Search for the cell housing the specified text and yield its (x, y) center coordinate. 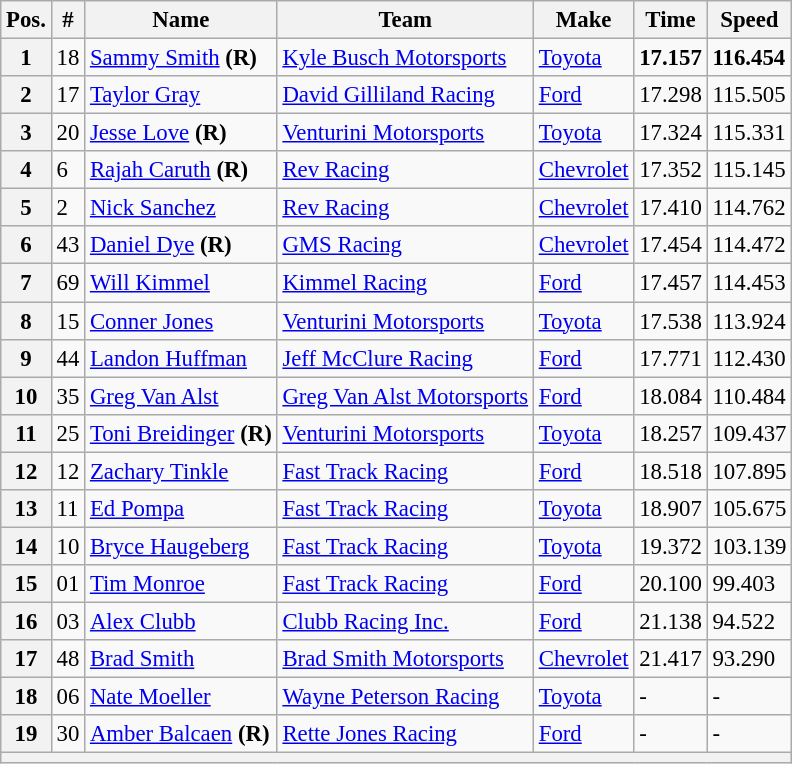
110.484 (750, 396)
Clubb Racing Inc. (405, 621)
17.324 (670, 133)
03 (68, 621)
99.403 (750, 584)
Tim Monroe (181, 584)
Kimmel Racing (405, 283)
17.457 (670, 283)
3 (26, 133)
Landon Huffman (181, 358)
Brad Smith Motorsports (405, 659)
114.762 (750, 208)
103.139 (750, 546)
16 (26, 621)
25 (68, 433)
17.771 (670, 358)
93.290 (750, 659)
13 (26, 509)
20 (68, 133)
116.454 (750, 58)
Zachary Tinkle (181, 471)
1 (26, 58)
Rette Jones Racing (405, 734)
Jeff McClure Racing (405, 358)
Sammy Smith (R) (181, 58)
Conner Jones (181, 321)
Team (405, 20)
48 (68, 659)
Jesse Love (R) (181, 133)
115.331 (750, 133)
17.157 (670, 58)
01 (68, 584)
20.100 (670, 584)
9 (26, 358)
17.538 (670, 321)
David Gilliland Racing (405, 95)
113.924 (750, 321)
44 (68, 358)
Wayne Peterson Racing (405, 697)
17.454 (670, 245)
Daniel Dye (R) (181, 245)
Kyle Busch Motorsports (405, 58)
112.430 (750, 358)
Alex Clubb (181, 621)
107.895 (750, 471)
Nick Sanchez (181, 208)
19 (26, 734)
17.352 (670, 170)
115.145 (750, 170)
Toni Breidinger (R) (181, 433)
105.675 (750, 509)
Speed (750, 20)
Nate Moeller (181, 697)
35 (68, 396)
18.257 (670, 433)
109.437 (750, 433)
94.522 (750, 621)
Pos. (26, 20)
8 (26, 321)
Rajah Caruth (R) (181, 170)
7 (26, 283)
19.372 (670, 546)
Greg Van Alst Motorsports (405, 396)
Brad Smith (181, 659)
114.453 (750, 283)
14 (26, 546)
Greg Van Alst (181, 396)
21.138 (670, 621)
Make (583, 20)
17.410 (670, 208)
114.472 (750, 245)
17.298 (670, 95)
Time (670, 20)
4 (26, 170)
18.084 (670, 396)
21.417 (670, 659)
Name (181, 20)
5 (26, 208)
Amber Balcaen (R) (181, 734)
69 (68, 283)
Bryce Haugeberg (181, 546)
# (68, 20)
Taylor Gray (181, 95)
18.907 (670, 509)
30 (68, 734)
06 (68, 697)
Ed Pompa (181, 509)
18.518 (670, 471)
GMS Racing (405, 245)
115.505 (750, 95)
Will Kimmel (181, 283)
43 (68, 245)
